Identify which cell holds the provided text, then report its (x, y) central coordinate. 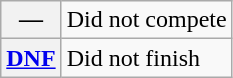
DNF (31, 58)
Did not finish (146, 58)
Did not compete (146, 20)
— (31, 20)
